Identify which cell holds the provided text, then report its [x, y] central coordinate. 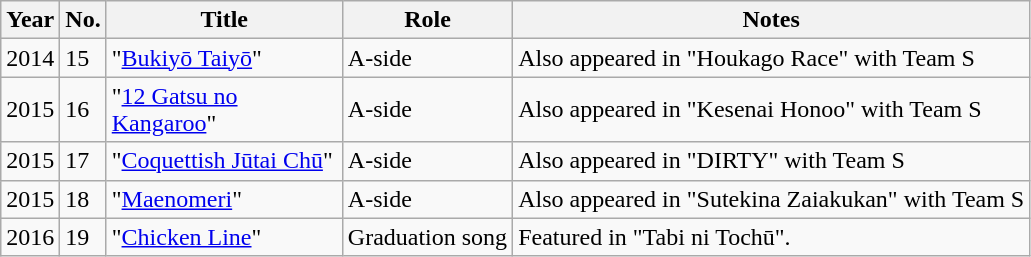
Also appeared in "DIRTY" with Team S [772, 161]
Graduation song [427, 237]
"Coquettish Jūtai Chū" [224, 161]
16 [83, 110]
Year [30, 20]
18 [83, 199]
"Maenomeri" [224, 199]
No. [83, 20]
2016 [30, 237]
"Chicken Line" [224, 237]
Role [427, 20]
"12 Gatsu no Kangaroo" [224, 110]
15 [83, 58]
Also appeared in "Houkago Race" with Team S [772, 58]
Also appeared in "Kesenai Honoo" with Team S [772, 110]
Also appeared in "Sutekina Zaiakukan" with Team S [772, 199]
19 [83, 237]
Featured in "Tabi ni Tochū". [772, 237]
Title [224, 20]
17 [83, 161]
2014 [30, 58]
"Bukiyō Taiyō" [224, 58]
Notes [772, 20]
